Detect which cell encompasses the target text, then output its (x, y) center coordinate. 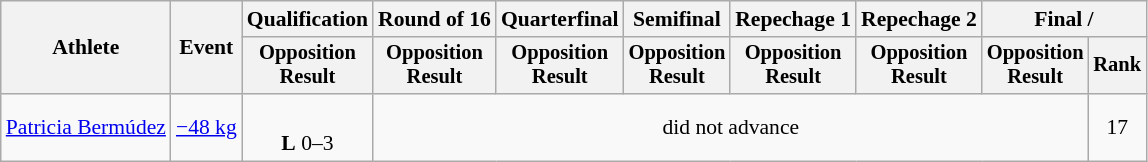
Repechage 1 (793, 19)
Qualification (308, 19)
L 0–3 (308, 128)
Semifinal (678, 19)
−48 kg (206, 128)
Rank (1117, 66)
Repechage 2 (919, 19)
Round of 16 (434, 19)
Athlete (86, 48)
Final / (1064, 19)
Event (206, 48)
Quarterfinal (560, 19)
Patricia Bermúdez (86, 128)
17 (1117, 128)
did not advance (730, 128)
